Search for the cell housing the specified text and yield its [X, Y] center coordinate. 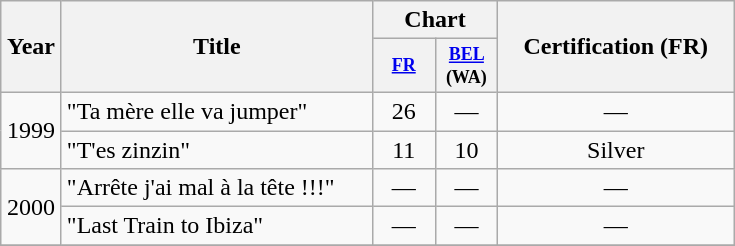
Year [32, 47]
"Last Train to Ibiza" [216, 226]
11 [404, 150]
1999 [32, 130]
Title [216, 47]
10 [466, 150]
Certification (FR) [616, 47]
2000 [32, 207]
"Arrête j'ai mal à la tête !!!" [216, 188]
26 [404, 111]
Chart [434, 20]
FR [404, 66]
"T'es zinzin" [216, 150]
BEL (WA) [466, 66]
"Ta mère elle va jumper" [216, 111]
Silver [616, 150]
